Determine the (X, Y) coordinate at the center of the cell enclosing the given text.  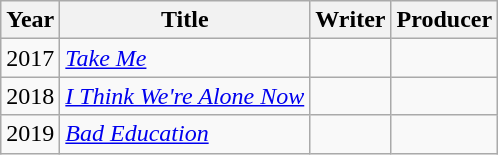
Bad Education (185, 134)
Year (30, 20)
2018 (30, 96)
2017 (30, 58)
Writer (350, 20)
Take Me (185, 58)
I Think We're Alone Now (185, 96)
2019 (30, 134)
Producer (444, 20)
Title (185, 20)
